Return [X, Y] of the center of cell containing provided text 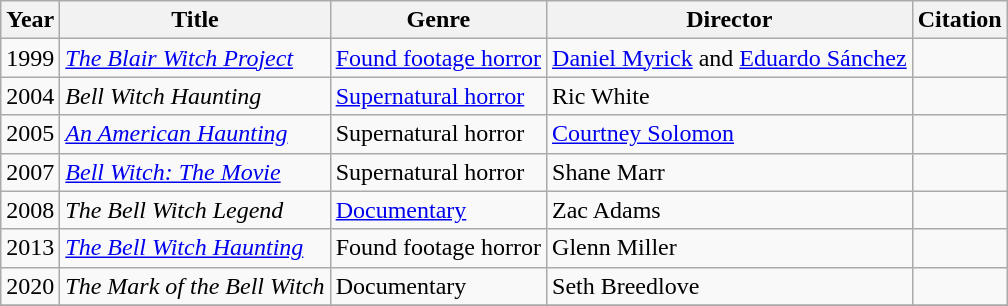
Daniel Myrick and Eduardo Sánchez [730, 58]
Zac Adams [730, 210]
2013 [30, 248]
The Bell Witch Legend [195, 210]
2004 [30, 96]
The Mark of the Bell Witch [195, 286]
The Bell Witch Haunting [195, 248]
Genre [438, 20]
Title [195, 20]
2020 [30, 286]
Citation [960, 20]
2008 [30, 210]
Bell Witch Haunting [195, 96]
Glenn Miller [730, 248]
2007 [30, 172]
An American Haunting [195, 134]
Year [30, 20]
Seth Breedlove [730, 286]
The Blair Witch Project [195, 58]
Ric White [730, 96]
Courtney Solomon [730, 134]
Bell Witch: The Movie [195, 172]
1999 [30, 58]
2005 [30, 134]
Director [730, 20]
Shane Marr [730, 172]
